Provide the [X, Y] coordinate of the cell's center where the given text is located.  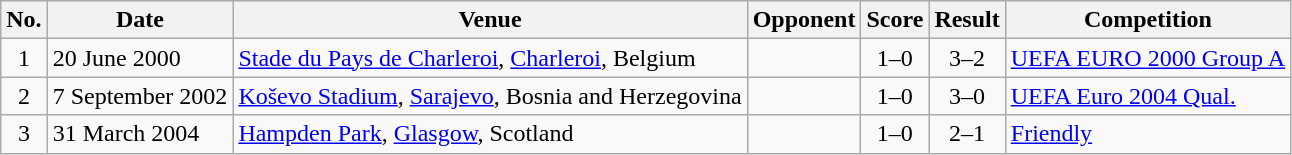
UEFA EURO 2000 Group A [1148, 58]
31 March 2004 [140, 134]
Competition [1148, 20]
Opponent [804, 20]
No. [24, 20]
UEFA Euro 2004 Qual. [1148, 96]
3 [24, 134]
Koševo Stadium, Sarajevo, Bosnia and Herzegovina [490, 96]
Stade du Pays de Charleroi, Charleroi, Belgium [490, 58]
Hampden Park, Glasgow, Scotland [490, 134]
Date [140, 20]
Venue [490, 20]
7 September 2002 [140, 96]
1 [24, 58]
2 [24, 96]
Score [895, 20]
Friendly [1148, 134]
20 June 2000 [140, 58]
3–2 [967, 58]
Result [967, 20]
2–1 [967, 134]
3–0 [967, 96]
